Find where the given text appears and provide that cell's center as (X, Y) coordinate. 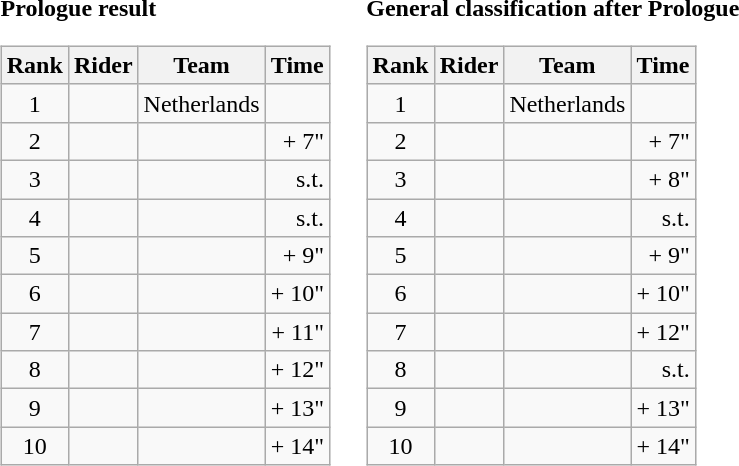
+ 8" (663, 179)
+ 11" (297, 332)
